For the text-containing cell, return its midpoint in (x, y) coordinate format. 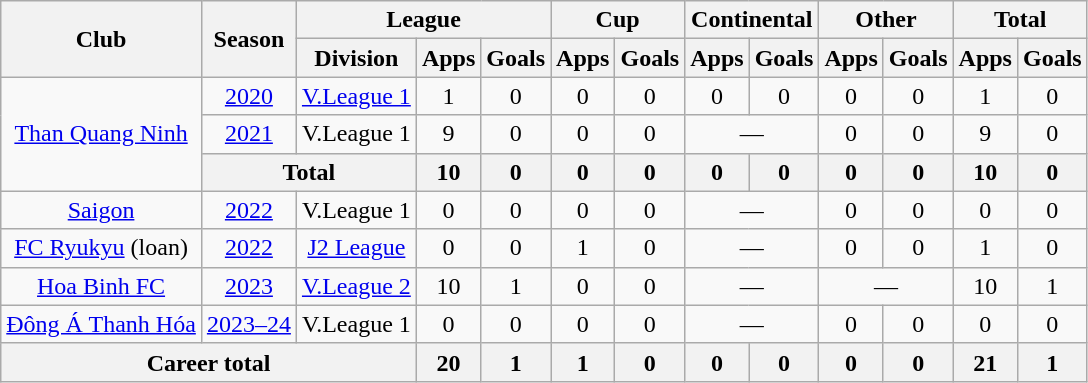
FC Ryukyu (loan) (102, 248)
Other (886, 20)
Cup (618, 20)
Hoa Binh FC (102, 286)
Saigon (102, 210)
Club (102, 39)
Than Quang Ninh (102, 134)
Career total (209, 362)
League (423, 20)
2020 (248, 96)
Division (356, 58)
Season (248, 39)
2021 (248, 134)
20 (448, 362)
2023–24 (248, 324)
2023 (248, 286)
Continental (752, 20)
21 (985, 362)
Đông Á Thanh Hóa (102, 324)
J2 League (356, 248)
V.League 2 (356, 286)
